Search for the cell housing the specified text and yield its (x, y) center coordinate. 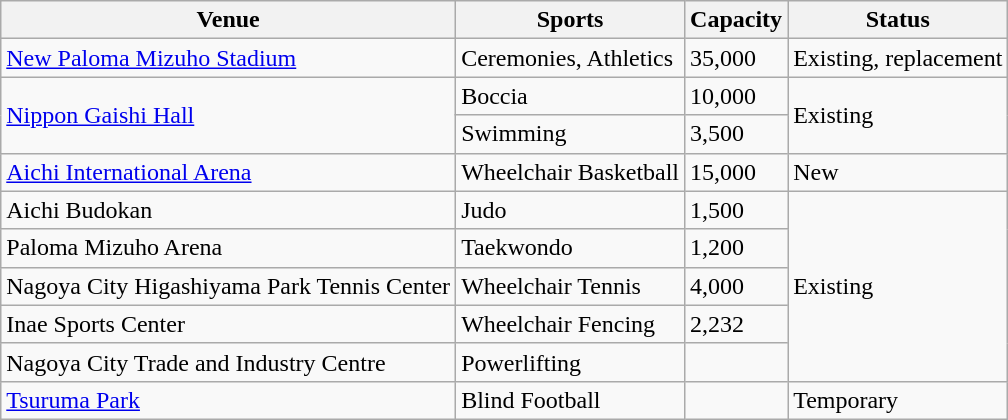
3,500 (736, 134)
Boccia (570, 96)
Status (898, 20)
Venue (228, 20)
New Paloma Mizuho Stadium (228, 58)
Aichi Budokan (228, 210)
10,000 (736, 96)
Swimming (570, 134)
Inae Sports Center (228, 324)
Ceremonies, Athletics (570, 58)
Aichi International Arena (228, 172)
Blind Football (570, 400)
Nagoya City Trade and Industry Centre (228, 362)
Tsuruma Park (228, 400)
Wheelchair Tennis (570, 286)
4,000 (736, 286)
Nagoya City Higashiyama Park Tennis Center (228, 286)
Taekwondo (570, 248)
Paloma Mizuho Arena (228, 248)
Temporary (898, 400)
Judo (570, 210)
Nippon Gaishi Hall (228, 115)
Sports (570, 20)
New (898, 172)
Wheelchair Basketball (570, 172)
1,500 (736, 210)
Capacity (736, 20)
35,000 (736, 58)
Wheelchair Fencing (570, 324)
1,200 (736, 248)
2,232 (736, 324)
15,000 (736, 172)
Existing, replacement (898, 58)
Powerlifting (570, 362)
